Pinpoint the cell where the given text exists, returning its (x, y) midpoint coordinate. 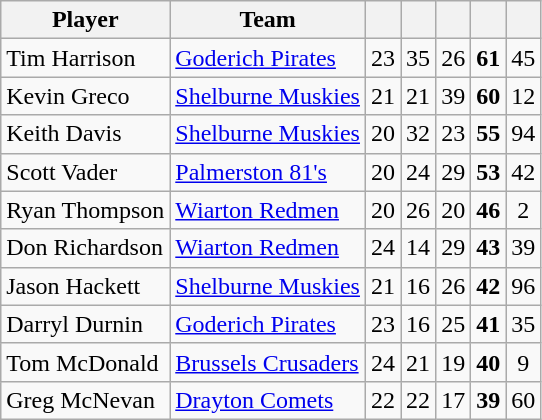
Darryl Durnin (86, 324)
32 (418, 134)
Keith Davis (86, 134)
Jason Hackett (86, 286)
55 (488, 134)
43 (488, 248)
45 (524, 58)
Don Richardson (86, 248)
Drayton Comets (268, 400)
41 (488, 324)
61 (488, 58)
Tom McDonald (86, 362)
25 (454, 324)
2 (524, 210)
9 (524, 362)
Brussels Crusaders (268, 362)
Kevin Greco (86, 96)
Ryan Thompson (86, 210)
94 (524, 134)
Palmerston 81's (268, 172)
Team (268, 20)
46 (488, 210)
14 (418, 248)
Tim Harrison (86, 58)
53 (488, 172)
12 (524, 96)
40 (488, 362)
96 (524, 286)
19 (454, 362)
Player (86, 20)
Scott Vader (86, 172)
Greg McNevan (86, 400)
17 (454, 400)
